Search for the cell housing the specified text and yield its [X, Y] center coordinate. 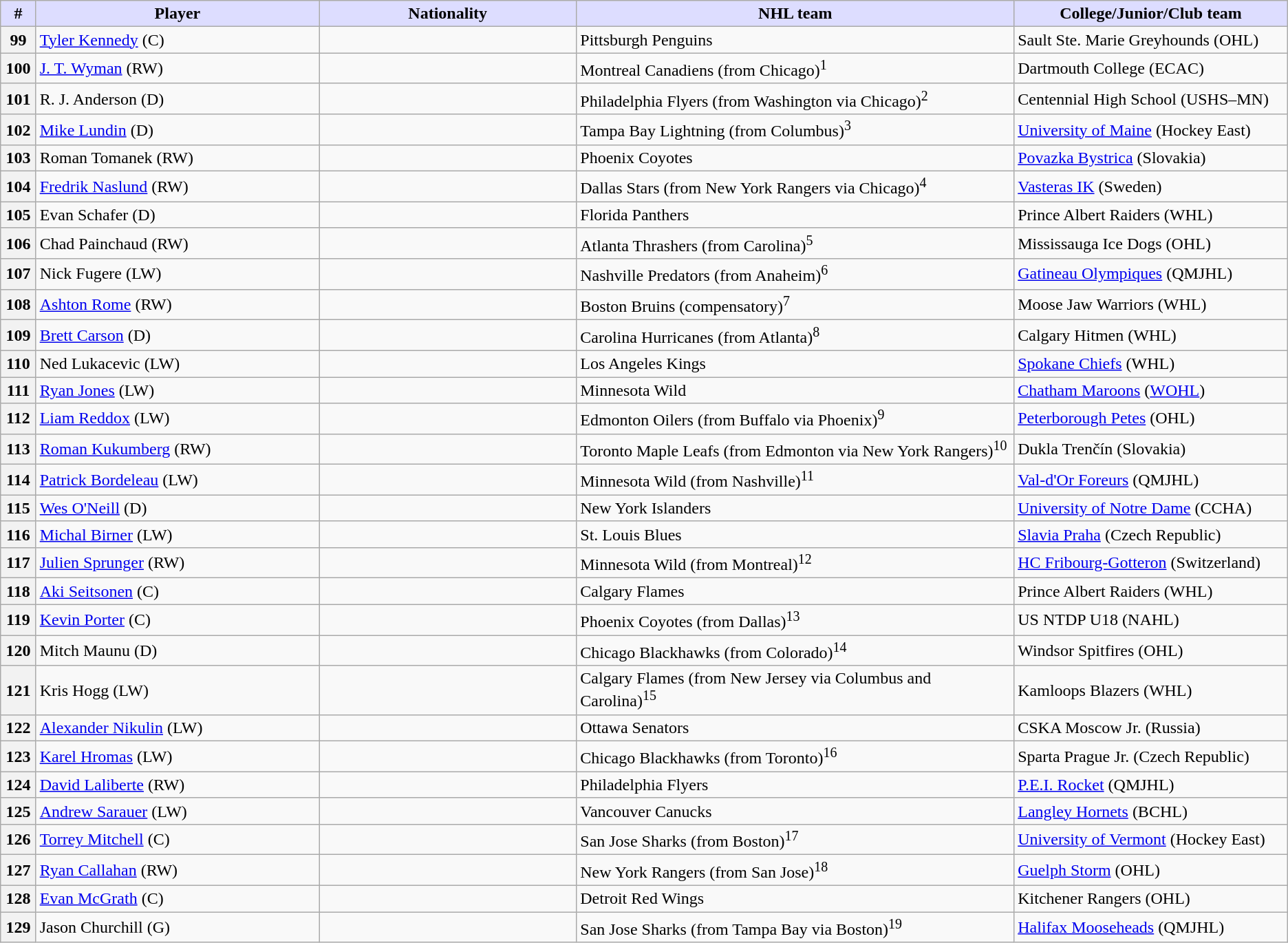
US NTDP U18 (NAHL) [1151, 619]
Dartmouth College (ECAC) [1151, 69]
Jason Churchill (G) [178, 928]
David Laliberte (RW) [178, 785]
112 [18, 418]
Guelph Storm (OHL) [1151, 870]
Kris Hogg (LW) [178, 690]
126 [18, 840]
University of Vermont (Hockey East) [1151, 840]
Ryan Jones (LW) [178, 390]
St. Louis Blues [795, 534]
119 [18, 619]
Roman Kukumberg (RW) [178, 449]
Tyler Kennedy (C) [178, 40]
Povazka Bystrica (Slovakia) [1151, 158]
Kamloops Blazers (WHL) [1151, 690]
Ned Lukacevic (LW) [178, 363]
115 [18, 508]
127 [18, 870]
Chatham Maroons (WOHL) [1151, 390]
Nashville Predators (from Anaheim)6 [795, 274]
99 [18, 40]
Minnesota Wild (from Nashville)11 [795, 480]
101 [18, 99]
Sault Ste. Marie Greyhounds (OHL) [1151, 40]
114 [18, 480]
Player [178, 14]
Wes O'Neill (D) [178, 508]
104 [18, 187]
Andrew Sarauer (LW) [178, 811]
Aki Seitsonen (C) [178, 591]
Michal Birner (LW) [178, 534]
103 [18, 158]
Chad Painchaud (RW) [178, 244]
University of Notre Dame (CCHA) [1151, 508]
Patrick Bordeleau (LW) [178, 480]
128 [18, 898]
Dukla Trenčín (Slovakia) [1151, 449]
College/Junior/Club team [1151, 14]
P.E.I. Rocket (QMJHL) [1151, 785]
108 [18, 304]
Roman Tomanek (RW) [178, 158]
111 [18, 390]
Pittsburgh Penguins [795, 40]
Montreal Canadiens (from Chicago)1 [795, 69]
129 [18, 928]
Mike Lundin (D) [178, 129]
University of Maine (Hockey East) [1151, 129]
Ryan Callahan (RW) [178, 870]
Centennial High School (USHS–MN) [1151, 99]
121 [18, 690]
124 [18, 785]
Alexander Nikulin (LW) [178, 728]
Sparta Prague Jr. (Czech Republic) [1151, 757]
Atlanta Thrashers (from Carolina)5 [795, 244]
J. T. Wyman (RW) [178, 69]
Peterborough Petes (OHL) [1151, 418]
125 [18, 811]
Slavia Praha (Czech Republic) [1151, 534]
110 [18, 363]
105 [18, 215]
New York Islanders [795, 508]
Mississauga Ice Dogs (OHL) [1151, 244]
Val-d'Or Foreurs (QMJHL) [1151, 480]
San Jose Sharks (from Tampa Bay via Boston)19 [795, 928]
Fredrik Naslund (RW) [178, 187]
106 [18, 244]
Brett Carson (D) [178, 336]
Langley Hornets (BCHL) [1151, 811]
CSKA Moscow Jr. (Russia) [1151, 728]
Mitch Maunu (D) [178, 651]
Minnesota Wild [795, 390]
R. J. Anderson (D) [178, 99]
118 [18, 591]
Liam Reddox (LW) [178, 418]
117 [18, 563]
122 [18, 728]
Evan Schafer (D) [178, 215]
Evan McGrath (C) [178, 898]
Calgary Flames (from New Jersey via Columbus and Carolina)15 [795, 690]
Moose Jaw Warriors (WHL) [1151, 304]
Phoenix Coyotes (from Dallas)13 [795, 619]
102 [18, 129]
San Jose Sharks (from Boston)17 [795, 840]
Chicago Blackhawks (from Toronto)16 [795, 757]
Calgary Hitmen (WHL) [1151, 336]
Los Angeles Kings [795, 363]
Kevin Porter (C) [178, 619]
123 [18, 757]
Carolina Hurricanes (from Atlanta)8 [795, 336]
Ashton Rome (RW) [178, 304]
Toronto Maple Leafs (from Edmonton via New York Rangers)10 [795, 449]
109 [18, 336]
Florida Panthers [795, 215]
Spokane Chiefs (WHL) [1151, 363]
Philadelphia Flyers (from Washington via Chicago)2 [795, 99]
Julien Sprunger (RW) [178, 563]
NHL team [795, 14]
Boston Bruins (compensatory)7 [795, 304]
116 [18, 534]
Vancouver Canucks [795, 811]
Torrey Mitchell (C) [178, 840]
Ottawa Senators [795, 728]
Nationality [448, 14]
Halifax Mooseheads (QMJHL) [1151, 928]
# [18, 14]
Karel Hromas (LW) [178, 757]
Dallas Stars (from New York Rangers via Chicago)4 [795, 187]
Phoenix Coyotes [795, 158]
Gatineau Olympiques (QMJHL) [1151, 274]
Windsor Spitfires (OHL) [1151, 651]
Philadelphia Flyers [795, 785]
Tampa Bay Lightning (from Columbus)3 [795, 129]
Minnesota Wild (from Montreal)12 [795, 563]
Nick Fugere (LW) [178, 274]
Vasteras IK (Sweden) [1151, 187]
Detroit Red Wings [795, 898]
120 [18, 651]
Calgary Flames [795, 591]
Kitchener Rangers (OHL) [1151, 898]
Chicago Blackhawks (from Colorado)14 [795, 651]
107 [18, 274]
Edmonton Oilers (from Buffalo via Phoenix)9 [795, 418]
HC Fribourg-Gotteron (Switzerland) [1151, 563]
New York Rangers (from San Jose)18 [795, 870]
100 [18, 69]
113 [18, 449]
